Search for the cell housing the specified text and yield its (x, y) center coordinate. 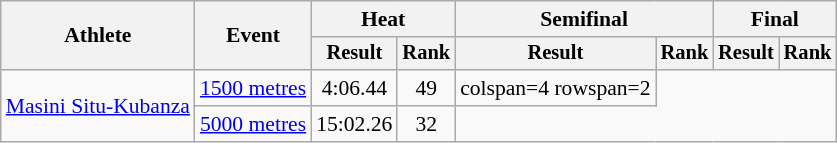
5000 metres (253, 124)
4:06.44 (354, 88)
15:02.26 (354, 124)
Masini Situ-Kubanza (98, 106)
Semifinal (584, 19)
Athlete (98, 36)
Final (774, 19)
Event (253, 36)
1500 metres (253, 88)
32 (426, 124)
49 (426, 88)
colspan=4 rowspan=2 (556, 88)
Heat (383, 19)
